Identify which cell holds the provided text, then report its (X, Y) central coordinate. 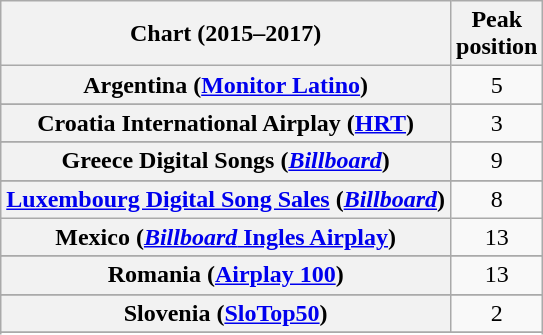
Croatia International Airplay (HRT) (226, 123)
3 (497, 123)
Chart (2015–2017) (226, 34)
Romania (Airplay 100) (226, 275)
Peakposition (497, 34)
8 (497, 199)
Luxembourg Digital Song Sales (Billboard) (226, 199)
5 (497, 85)
Slovenia (SloTop50) (226, 313)
Greece Digital Songs (Billboard) (226, 161)
Mexico (Billboard Ingles Airplay) (226, 237)
9 (497, 161)
Argentina (Monitor Latino) (226, 85)
2 (497, 313)
